Identify which cell holds the provided text, then report its (X, Y) central coordinate. 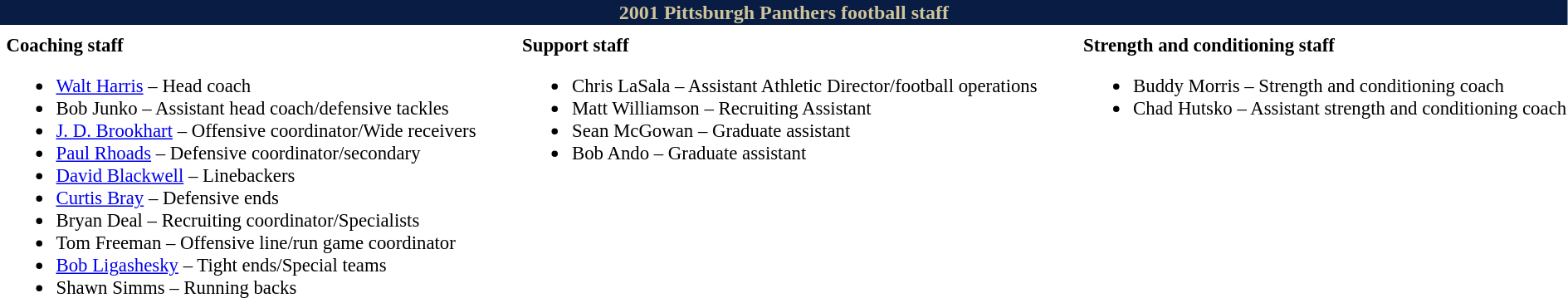
2001 Pittsburgh Panthers football staff (784, 12)
